Pinpoint the cell where the given text exists, returning its [X, Y] midpoint coordinate. 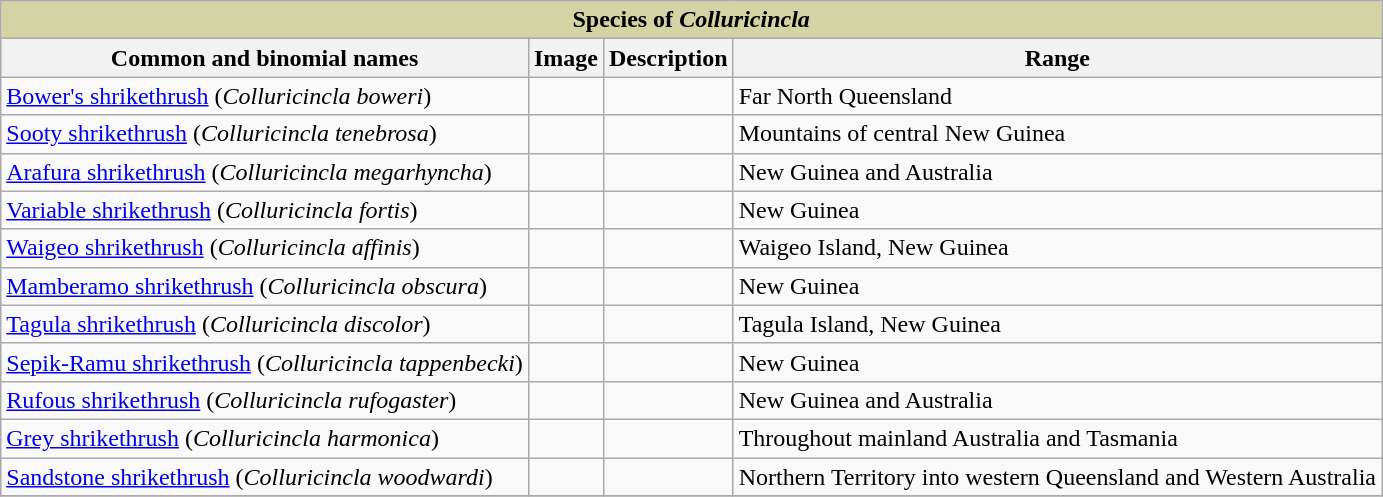
Waigeo shrikethrush (Colluricincla affinis) [265, 248]
Description [668, 58]
Mountains of central New Guinea [1057, 134]
Rufous shrikethrush (Colluricincla rufogaster) [265, 400]
Tagula Island, New Guinea [1057, 324]
Waigeo Island, New Guinea [1057, 248]
Sooty shrikethrush (Colluricincla tenebrosa) [265, 134]
Sepik-Ramu shrikethrush (Colluricincla tappenbecki) [265, 362]
Northern Territory into western Queensland and Western Australia [1057, 477]
Mamberamo shrikethrush (Colluricincla obscura) [265, 286]
Arafura shrikethrush (Colluricincla megarhyncha) [265, 172]
Far North Queensland [1057, 96]
Range [1057, 58]
Common and binomial names [265, 58]
Sandstone shrikethrush (Colluricincla woodwardi) [265, 477]
Bower's shrikethrush (Colluricincla boweri) [265, 96]
Grey shrikethrush (Colluricincla harmonica) [265, 438]
Throughout mainland Australia and Tasmania [1057, 438]
Variable shrikethrush (Colluricincla fortis) [265, 210]
Species of Colluricincla [692, 20]
Tagula shrikethrush (Colluricincla discolor) [265, 324]
Image [566, 58]
